Detect which cell encompasses the target text, then output its [X, Y] center coordinate. 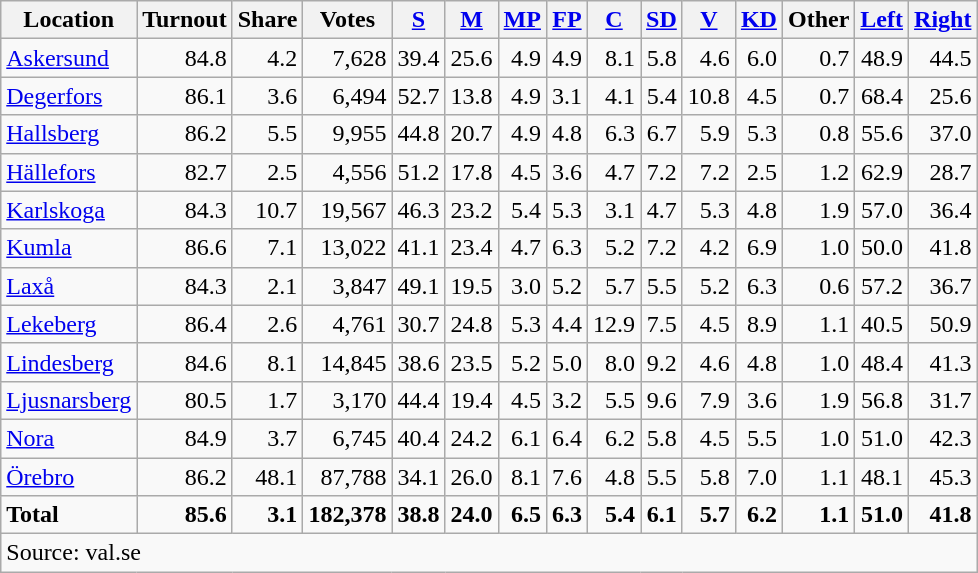
82.7 [185, 172]
1.7 [268, 400]
7.6 [566, 477]
KD [758, 20]
84.6 [185, 362]
13,022 [348, 248]
19,567 [348, 210]
62.9 [882, 172]
44.8 [418, 134]
182,378 [348, 515]
6.9 [758, 248]
36.4 [943, 210]
24.2 [472, 438]
28.7 [943, 172]
9,955 [348, 134]
7.0 [758, 477]
19.5 [472, 286]
4.1 [614, 96]
Other [818, 20]
14,845 [348, 362]
8.0 [614, 362]
Turnout [185, 20]
MP [522, 20]
Nora [69, 438]
6,745 [348, 438]
Hallsberg [69, 134]
Degerfors [69, 96]
23.2 [472, 210]
6.0 [758, 58]
7,628 [348, 58]
86.6 [185, 248]
52.7 [418, 96]
40.4 [418, 438]
3,847 [348, 286]
44.5 [943, 58]
13.8 [472, 96]
40.5 [882, 324]
Votes [348, 20]
87,788 [348, 477]
Hällefors [69, 172]
7.1 [268, 248]
7.5 [662, 324]
Right [943, 20]
5.0 [566, 362]
Ljusnarsberg [69, 400]
4,556 [348, 172]
9.2 [662, 362]
42.3 [943, 438]
7.9 [708, 400]
6.5 [522, 515]
24.8 [472, 324]
85.6 [185, 515]
4.4 [566, 324]
Left [882, 20]
50.9 [943, 324]
68.4 [882, 96]
24.0 [472, 515]
50.0 [882, 248]
86.1 [185, 96]
3,170 [348, 400]
Örebro [69, 477]
Total [69, 515]
5.9 [708, 134]
0.8 [818, 134]
80.5 [185, 400]
2.6 [268, 324]
Lekeberg [69, 324]
S [418, 20]
55.6 [882, 134]
41.3 [943, 362]
45.3 [943, 477]
0.6 [818, 286]
3.0 [522, 286]
M [472, 20]
51.2 [418, 172]
FP [566, 20]
86.4 [185, 324]
C [614, 20]
57.0 [882, 210]
26.0 [472, 477]
38.8 [418, 515]
34.1 [418, 477]
23.5 [472, 362]
44.4 [418, 400]
30.7 [418, 324]
6.7 [662, 134]
41.1 [418, 248]
10.8 [708, 96]
1.2 [818, 172]
10.7 [268, 210]
46.3 [418, 210]
Location [69, 20]
48.9 [882, 58]
4,761 [348, 324]
Karlskoga [69, 210]
12.9 [614, 324]
3.2 [566, 400]
36.7 [943, 286]
39.4 [418, 58]
Source: val.se [489, 553]
84.9 [185, 438]
19.4 [472, 400]
6.4 [566, 438]
2.1 [268, 286]
84.8 [185, 58]
17.8 [472, 172]
57.2 [882, 286]
37.0 [943, 134]
9.6 [662, 400]
20.7 [472, 134]
49.1 [418, 286]
V [708, 20]
Kumla [69, 248]
23.4 [472, 248]
Share [268, 20]
Askersund [69, 58]
31.7 [943, 400]
Laxå [69, 286]
8.9 [758, 324]
6,494 [348, 96]
48.4 [882, 362]
38.6 [418, 362]
SD [662, 20]
Lindesberg [69, 362]
56.8 [882, 400]
3.7 [268, 438]
